Return the [X, Y] coordinate for the center point of the cell that contains the specified text.  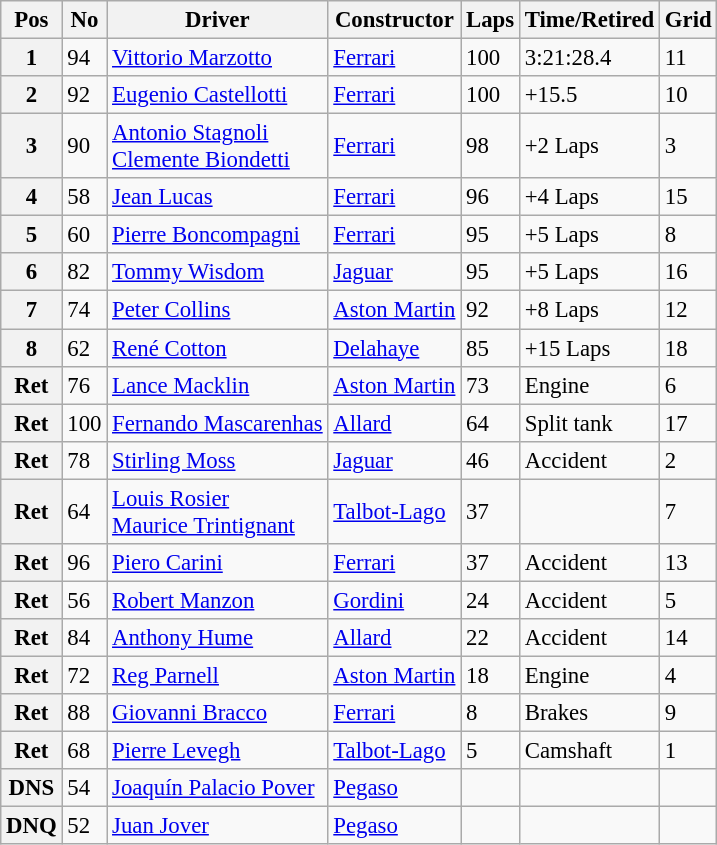
73 [490, 385]
Anthony Hume [218, 638]
24 [490, 600]
Reg Parnell [218, 675]
13 [688, 563]
Antonio Stagnoli Clemente Biondetti [218, 146]
Robert Manzon [218, 600]
Brakes [589, 713]
Stirling Moss [218, 460]
+8 Laps [589, 310]
Vittorio Marzotto [218, 58]
52 [84, 826]
Split tank [589, 423]
Peter Collins [218, 310]
68 [84, 751]
DNS [32, 788]
Fernando Mascarenhas [218, 423]
René Cotton [218, 348]
Lance Macklin [218, 385]
10 [688, 95]
98 [490, 146]
Piero Carini [218, 563]
11 [688, 58]
Joaquín Palacio Pover [218, 788]
Tommy Wisdom [218, 273]
Pos [32, 20]
+2 Laps [589, 146]
Eugenio Castellotti [218, 95]
Gordini [394, 600]
DNQ [32, 826]
14 [688, 638]
16 [688, 273]
74 [84, 310]
Pierre Boncompagni [218, 235]
62 [84, 348]
12 [688, 310]
78 [84, 460]
Constructor [394, 20]
60 [84, 235]
84 [84, 638]
Grid [688, 20]
Juan Jover [218, 826]
46 [490, 460]
58 [84, 197]
9 [688, 713]
Camshaft [589, 751]
85 [490, 348]
Jean Lucas [218, 197]
Delahaye [394, 348]
17 [688, 423]
22 [490, 638]
82 [84, 273]
90 [84, 146]
+4 Laps [589, 197]
No [84, 20]
Pierre Levegh [218, 751]
76 [84, 385]
56 [84, 600]
88 [84, 713]
Time/Retired [589, 20]
15 [688, 197]
3:21:28.4 [589, 58]
54 [84, 788]
Louis Rosier Maurice Trintignant [218, 512]
94 [84, 58]
Driver [218, 20]
Laps [490, 20]
Giovanni Bracco [218, 713]
72 [84, 675]
+15 Laps [589, 348]
+15.5 [589, 95]
